Output the [x, y] coordinate of the center of the cell containing the given text.  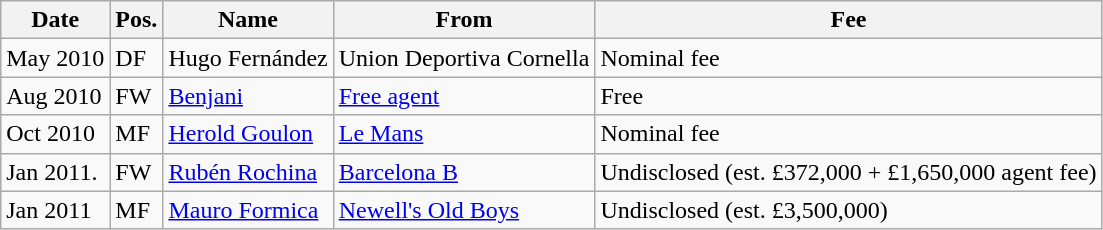
DF [136, 58]
Date [56, 20]
Benjani [248, 96]
Newell's Old Boys [464, 210]
Aug 2010 [56, 96]
Pos. [136, 20]
Jan 2011 [56, 210]
Herold Goulon [248, 134]
Free agent [464, 96]
Undisclosed (est. £3,500,000) [848, 210]
Name [248, 20]
Mauro Formica [248, 210]
Hugo Fernández [248, 58]
Free [848, 96]
Oct 2010 [56, 134]
Undisclosed (est. £372,000 + £1,650,000 agent fee) [848, 172]
Le Mans [464, 134]
Union Deportiva Cornella [464, 58]
Fee [848, 20]
Jan 2011. [56, 172]
May 2010 [56, 58]
Rubén Rochina [248, 172]
From [464, 20]
Barcelona B [464, 172]
